Determine the [x, y] coordinate at the center of the cell enclosing the given text.  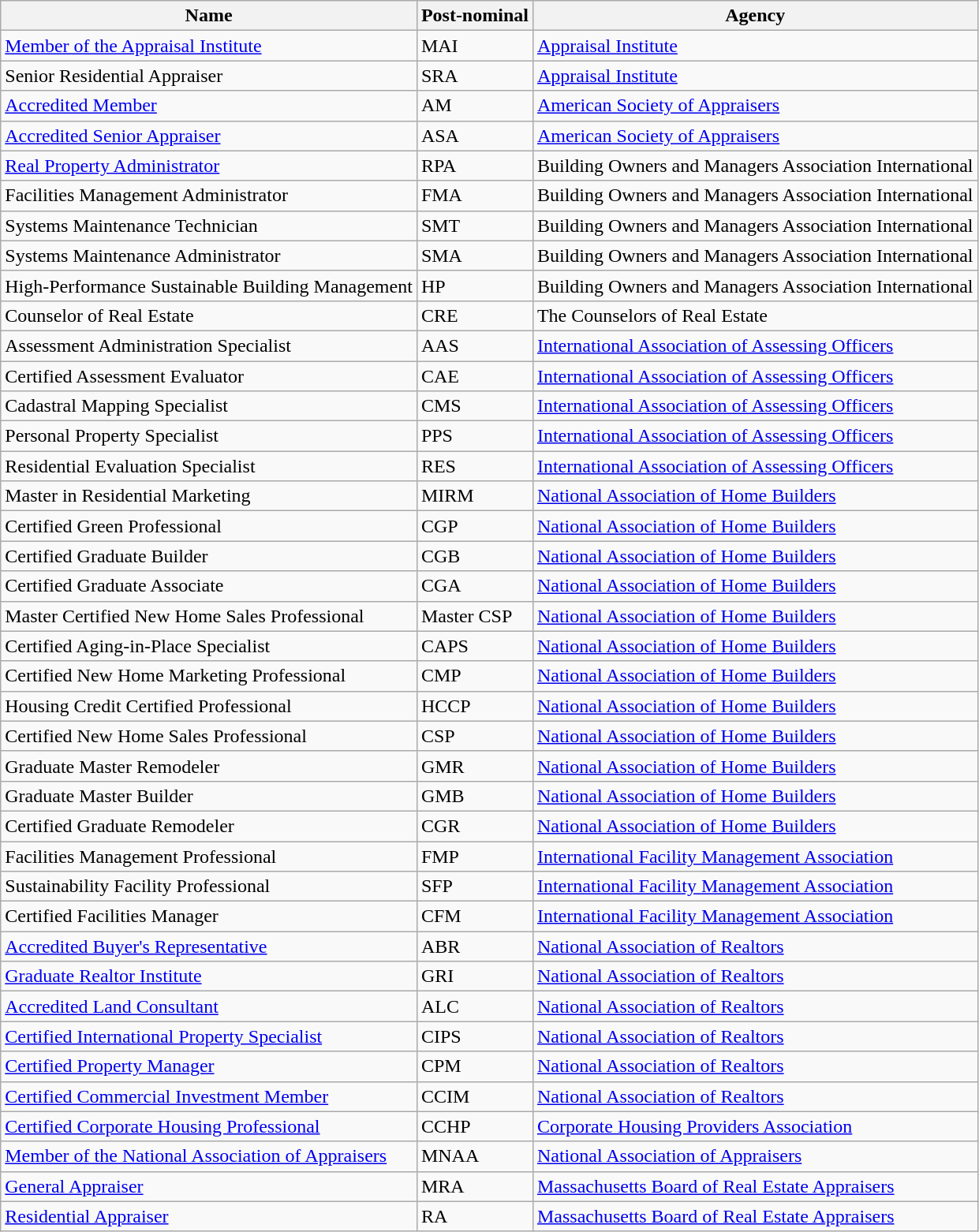
Certified Graduate Associate [209, 586]
Corporate Housing Providers Association [755, 1126]
Master in Residential Marketing [209, 496]
Senior Residential Appraiser [209, 76]
Certified Property Manager [209, 1066]
Master CSP [475, 616]
Residential Appraiser [209, 1216]
MAI [475, 46]
General Appraiser [209, 1186]
CGP [475, 526]
Housing Credit Certified Professional [209, 706]
RPA [475, 166]
Counselor of Real Estate [209, 315]
Real Property Administrator [209, 166]
ALC [475, 1006]
Graduate Realtor Institute [209, 976]
CMP [475, 676]
Certified Commercial Investment Member [209, 1096]
Systems Maintenance Administrator [209, 256]
Certified Green Professional [209, 526]
MRA [475, 1186]
GRI [475, 976]
RES [475, 466]
Accredited Member [209, 106]
HCCP [475, 706]
SMT [475, 226]
Sustainability Facility Professional [209, 887]
Facilities Management Administrator [209, 196]
Certified New Home Sales Professional [209, 736]
Accredited Buyer's Representative [209, 946]
Name [209, 16]
Cadastral Mapping Specialist [209, 406]
Assessment Administration Specialist [209, 345]
MNAA [475, 1156]
Graduate Master Remodeler [209, 766]
Member of the Appraisal Institute [209, 46]
Certified Aging-in-Place Specialist [209, 646]
AAS [475, 345]
CGA [475, 586]
SMA [475, 256]
Certified Graduate Builder [209, 556]
ABR [475, 946]
GMR [475, 766]
CAPS [475, 646]
Member of the National Association of Appraisers [209, 1156]
ASA [475, 136]
GMB [475, 796]
Certified Graduate Remodeler [209, 826]
Accredited Land Consultant [209, 1006]
Systems Maintenance Technician [209, 226]
Accredited Senior Appraiser [209, 136]
PPS [475, 436]
Facilities Management Professional [209, 856]
CPM [475, 1066]
CGB [475, 556]
High-Performance Sustainable Building Management [209, 286]
AM [475, 106]
Agency [755, 16]
The Counselors of Real Estate [755, 315]
CGR [475, 826]
Master Certified New Home Sales Professional [209, 616]
Post-nominal [475, 16]
Certified Facilities Manager [209, 917]
Certified Assessment Evaluator [209, 376]
Residential Evaluation Specialist [209, 466]
Personal Property Specialist [209, 436]
Graduate Master Builder [209, 796]
CCHP [475, 1126]
SRA [475, 76]
CRE [475, 315]
Certified Corporate Housing Professional [209, 1126]
HP [475, 286]
CAE [475, 376]
Certified New Home Marketing Professional [209, 676]
CSP [475, 736]
CFM [475, 917]
Certified International Property Specialist [209, 1036]
SFP [475, 887]
RA [475, 1216]
FMP [475, 856]
CIPS [475, 1036]
FMA [475, 196]
CMS [475, 406]
National Association of Appraisers [755, 1156]
CCIM [475, 1096]
MIRM [475, 496]
